Scan for the cell matching the given text and deliver its [X, Y] coordinate at center. 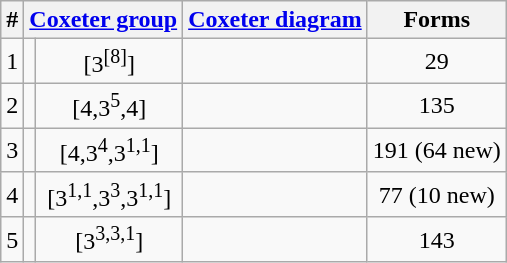
77 (10 new) [436, 194]
143 [436, 240]
1 [12, 62]
Forms [436, 20]
[31,1,33,31,1] [110, 194]
3 [12, 150]
2 [12, 106]
[4,35,4] [110, 106]
[33,3,1] [110, 240]
Coxeter group [104, 20]
29 [436, 62]
Coxeter diagram [276, 20]
191 (64 new) [436, 150]
4 [12, 194]
5 [12, 240]
# [12, 20]
[3[8]] [110, 62]
[4,34,31,1] [110, 150]
135 [436, 106]
